From the cell containing the given text, extract its center point as [x, y] coordinate. 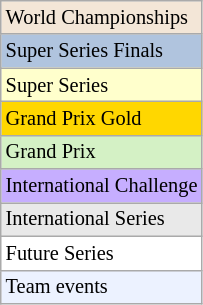
Grand Prix [102, 152]
Future Series [102, 253]
Super Series Finals [102, 51]
World Championships [102, 17]
International Series [102, 219]
International Challenge [102, 186]
Grand Prix Gold [102, 118]
Super Series [102, 85]
Team events [102, 287]
